Capture the cell that displays the provided text and extract its [X, Y] central coordinate. 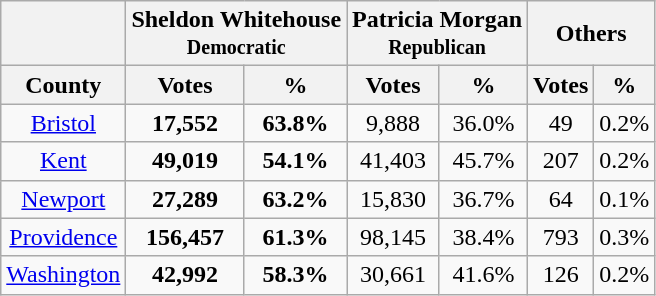
9,888 [394, 123]
45.7% [483, 161]
54.1% [295, 161]
41.6% [483, 275]
Providence [64, 237]
38.4% [483, 237]
64 [561, 199]
126 [561, 275]
Sheldon WhitehouseDemocratic [236, 34]
63.2% [295, 199]
61.3% [295, 237]
Washington [64, 275]
Patricia MorganRepublican [438, 34]
17,552 [185, 123]
49,019 [185, 161]
27,289 [185, 199]
0.1% [624, 199]
49 [561, 123]
793 [561, 237]
156,457 [185, 237]
63.8% [295, 123]
15,830 [394, 199]
Kent [64, 161]
Bristol [64, 123]
30,661 [394, 275]
58.3% [295, 275]
0.3% [624, 237]
County [64, 85]
36.7% [483, 199]
42,992 [185, 275]
Others [592, 34]
98,145 [394, 237]
207 [561, 161]
41,403 [394, 161]
36.0% [483, 123]
Newport [64, 199]
